Provide the (x, y) coordinate of the cell's center where the given text is located.  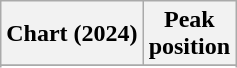
Peakposition (189, 34)
Chart (2024) (72, 34)
